Return (X, Y) of the center of cell containing provided text 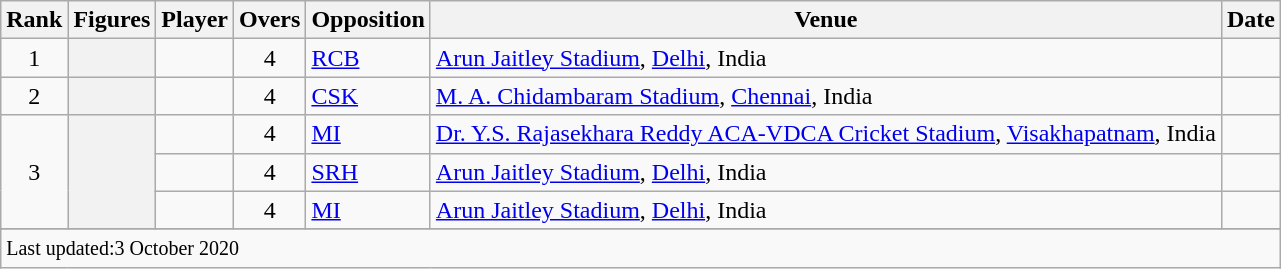
Venue (826, 20)
3 (34, 172)
Rank (34, 20)
M. A. Chidambaram Stadium, Chennai, India (826, 96)
Last updated:3 October 2020 (641, 248)
Dr. Y.S. Rajasekhara Reddy ACA-VDCA Cricket Stadium, Visakhapatnam, India (826, 134)
Date (1250, 20)
Player (195, 20)
SRH (368, 172)
Figures (112, 20)
Overs (270, 20)
1 (34, 58)
Opposition (368, 20)
2 (34, 96)
CSK (368, 96)
RCB (368, 58)
